Scan for the cell matching the given text and deliver its [x, y] coordinate at center. 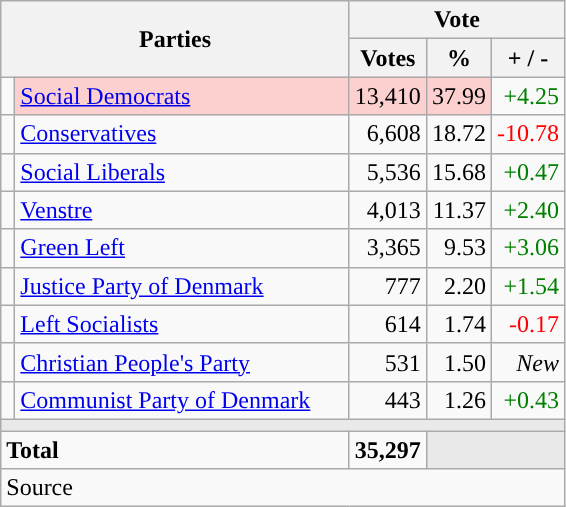
+1.54 [528, 286]
+2.40 [528, 210]
Justice Party of Denmark [182, 286]
Total [176, 449]
11.37 [458, 210]
Communist Party of Denmark [182, 400]
614 [388, 324]
+3.06 [528, 248]
+0.47 [528, 172]
+0.43 [528, 400]
Social Democrats [182, 96]
443 [388, 400]
1.50 [458, 362]
777 [388, 286]
13,410 [388, 96]
Left Socialists [182, 324]
% [458, 58]
1.26 [458, 400]
Votes [388, 58]
18.72 [458, 134]
Green Left [182, 248]
New [528, 362]
9.53 [458, 248]
Conservatives [182, 134]
35,297 [388, 449]
1.74 [458, 324]
Vote [456, 20]
Christian People's Party [182, 362]
+4.25 [528, 96]
Source [283, 488]
+ / - [528, 58]
5,536 [388, 172]
6,608 [388, 134]
3,365 [388, 248]
2.20 [458, 286]
4,013 [388, 210]
Venstre [182, 210]
15.68 [458, 172]
531 [388, 362]
37.99 [458, 96]
-0.17 [528, 324]
-10.78 [528, 134]
Parties [176, 39]
Social Liberals [182, 172]
